Provide the (x, y) coordinate of the cell's center where the given text is located.  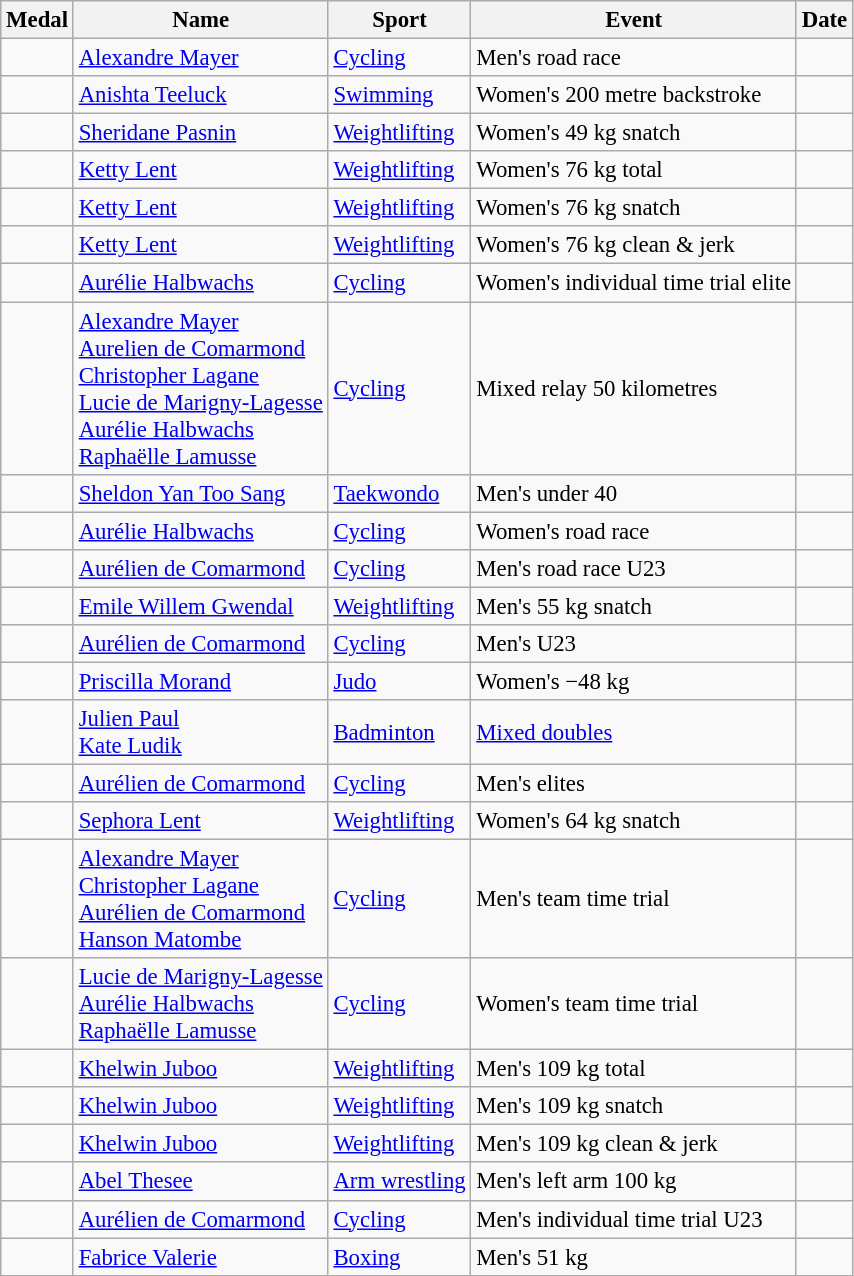
Men's 51 kg (634, 1257)
Women's 200 metre backstroke (634, 95)
Sport (400, 20)
Men's under 40 (634, 493)
Mixed doubles (634, 732)
Fabrice Valerie (200, 1257)
Boxing (400, 1257)
Judo (400, 681)
Lucie de Marigny-LagesseAurélie HalbwachsRaphaëlle Lamusse (200, 1004)
Abel Thesee (200, 1182)
Sheridane Pasnin (200, 133)
Alexandre Mayer (200, 58)
Julien PaulKate Ludik (200, 732)
Taekwondo (400, 493)
Badminton (400, 732)
Priscilla Morand (200, 681)
Men's U23 (634, 644)
Men's 109 kg total (634, 1069)
Date (824, 20)
Sheldon Yan Too Sang (200, 493)
Women's 76 kg total (634, 170)
Alexandre MayerAurelien de ComarmondChristopher LaganeLucie de Marigny-LagesseAurélie HalbwachsRaphaëlle Lamusse (200, 388)
Women's −48 kg (634, 681)
Women's 64 kg snatch (634, 821)
Arm wrestling (400, 1182)
Men's individual time trial U23 (634, 1219)
Mixed relay 50 kilometres (634, 388)
Women's 76 kg clean & jerk (634, 245)
Medal (38, 20)
Men's road race U23 (634, 568)
Men's left arm 100 kg (634, 1182)
Women's 76 kg snatch (634, 208)
Sephora Lent (200, 821)
Women's 49 kg snatch (634, 133)
Men's 109 kg clean & jerk (634, 1144)
Men's 55 kg snatch (634, 606)
Men's team time trial (634, 900)
Men's 109 kg snatch (634, 1106)
Men's elites (634, 783)
Swimming (400, 95)
Emile Willem Gwendal (200, 606)
Women's team time trial (634, 1004)
Men's road race (634, 58)
Women's road race (634, 531)
Alexandre MayerChristopher LaganeAurélien de ComarmondHanson Matombe (200, 900)
Women's individual time trial elite (634, 283)
Anishta Teeluck (200, 95)
Event (634, 20)
Name (200, 20)
